From the cell containing the given text, extract its center point as [X, Y] coordinate. 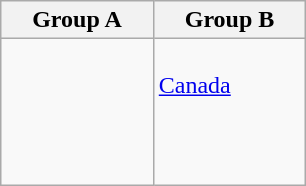
Group B [230, 20]
Canada [230, 112]
Group A [78, 20]
